Output the (x, y) coordinate of the center of the cell containing the given text.  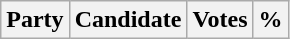
% (270, 20)
Votes (220, 20)
Party (35, 20)
Candidate (128, 20)
